For the text-containing cell, return its midpoint in [x, y] coordinate format. 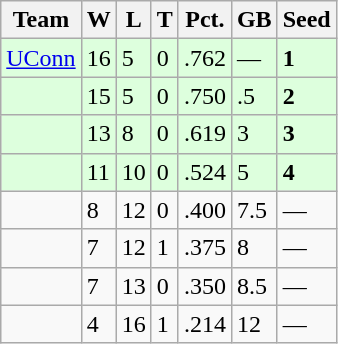
.350 [204, 286]
Pct. [204, 20]
.400 [204, 210]
.619 [204, 134]
T [164, 20]
UConn [41, 58]
GB [254, 20]
7.5 [254, 210]
L [134, 20]
.524 [204, 172]
W [98, 20]
15 [98, 96]
.5 [254, 96]
.375 [204, 248]
11 [98, 172]
.762 [204, 58]
Team [41, 20]
8.5 [254, 286]
10 [134, 172]
.214 [204, 324]
2 [306, 96]
.750 [204, 96]
Seed [306, 20]
